Find where the given text appears and provide that cell's center as (x, y) coordinate. 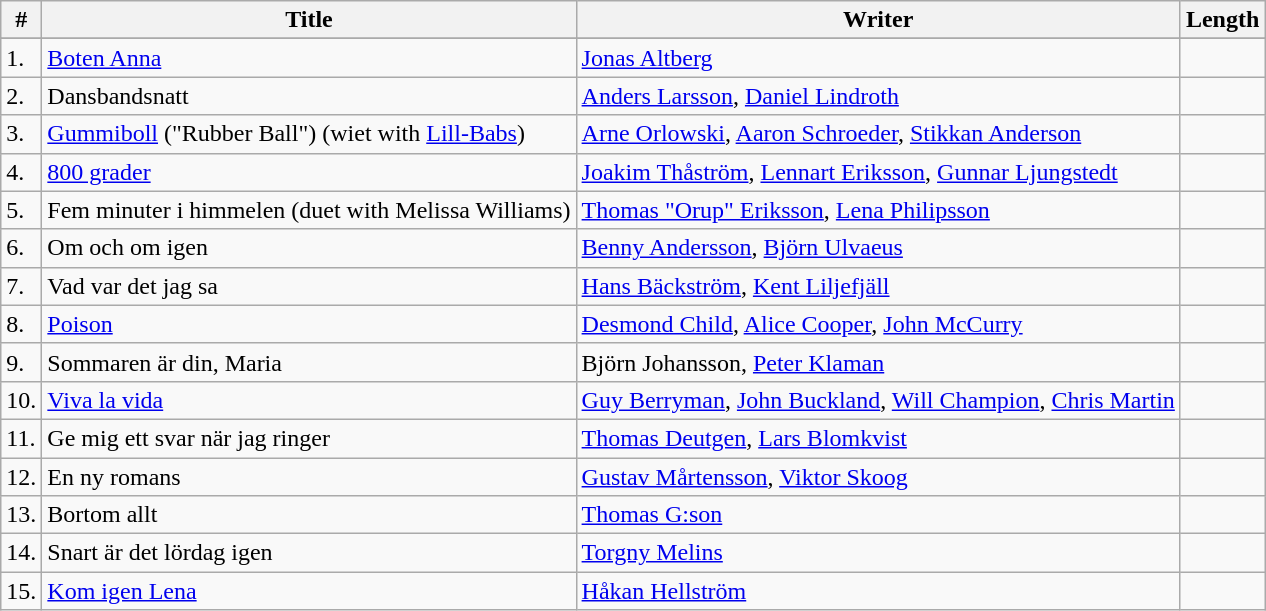
8. (22, 324)
Håkan Hellström (878, 591)
Viva la vida (309, 400)
Arne Orlowski, Aaron Schroeder, Stikkan Anderson (878, 134)
Joakim Thåström, Lennart Eriksson, Gunnar Ljungstedt (878, 172)
Thomas Deutgen, Lars Blomkvist (878, 438)
13. (22, 515)
Benny Andersson, Björn Ulvaeus (878, 248)
5. (22, 210)
6. (22, 248)
Length (1222, 20)
# (22, 20)
Fem minuter i himmelen (duet with Melissa Williams) (309, 210)
Bortom allt (309, 515)
Desmond Child, Alice Cooper, John McCurry (878, 324)
10. (22, 400)
En ny romans (309, 477)
11. (22, 438)
Om och om igen (309, 248)
Sommaren är din, Maria (309, 362)
Guy Berryman, John Buckland, Will Champion, Chris Martin (878, 400)
Dansbandsnatt (309, 96)
Hans Bäckström, Kent Liljefjäll (878, 286)
Ge mig ett svar när jag ringer (309, 438)
Kom igen Lena (309, 591)
Thomas G:son (878, 515)
Anders Larsson, Daniel Lindroth (878, 96)
Vad var det jag sa (309, 286)
Gustav Mårtensson, Viktor Skoog (878, 477)
Writer (878, 20)
Poison (309, 324)
Björn Johansson, Peter Klaman (878, 362)
9. (22, 362)
2. (22, 96)
1. (22, 58)
4. (22, 172)
Torgny Melins (878, 553)
Jonas Altberg (878, 58)
14. (22, 553)
3. (22, 134)
15. (22, 591)
Thomas "Orup" Eriksson, Lena Philipsson (878, 210)
7. (22, 286)
800 grader (309, 172)
Title (309, 20)
Snart är det lördag igen (309, 553)
Gummiboll ("Rubber Ball") (wiet with Lill-Babs) (309, 134)
Boten Anna (309, 58)
12. (22, 477)
